For the text-containing cell, return its midpoint in [X, Y] coordinate format. 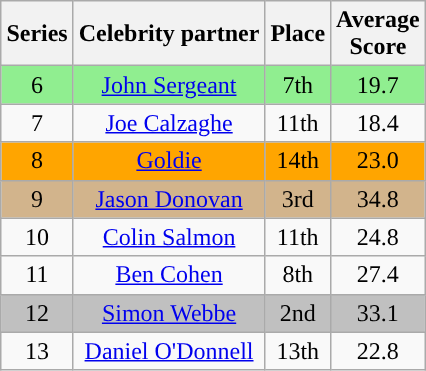
14th [298, 161]
6 [37, 85]
27.4 [378, 275]
12 [37, 313]
7th [298, 85]
22.8 [378, 351]
34.8 [378, 199]
Daniel O'Donnell [169, 351]
23.0 [378, 161]
10 [37, 237]
8 [37, 161]
8th [298, 275]
7 [37, 123]
Ben Cohen [169, 275]
Colin Salmon [169, 237]
Place [298, 34]
Simon Webbe [169, 313]
33.1 [378, 313]
19.7 [378, 85]
Joe Calzaghe [169, 123]
9 [37, 199]
Goldie [169, 161]
13th [298, 351]
11 [37, 275]
Jason Donovan [169, 199]
2nd [298, 313]
13 [37, 351]
Celebrity partner [169, 34]
24.8 [378, 237]
Series [37, 34]
3rd [298, 199]
John Sergeant [169, 85]
18.4 [378, 123]
AverageScore [378, 34]
